Detect which cell encompasses the target text, then output its [x, y] center coordinate. 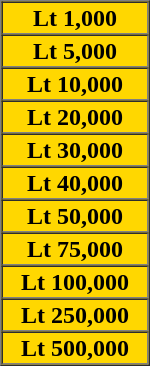
Lt 20,000 [76, 116]
Lt 250,000 [76, 314]
Lt 30,000 [76, 150]
Lt 5,000 [76, 50]
Lt 10,000 [76, 84]
Lt 50,000 [76, 216]
Lt 40,000 [76, 182]
Lt 75,000 [76, 248]
Lt 1,000 [76, 18]
Lt 100,000 [76, 282]
Lt 500,000 [76, 348]
